Scan for the cell matching the given text and deliver its (x, y) coordinate at center. 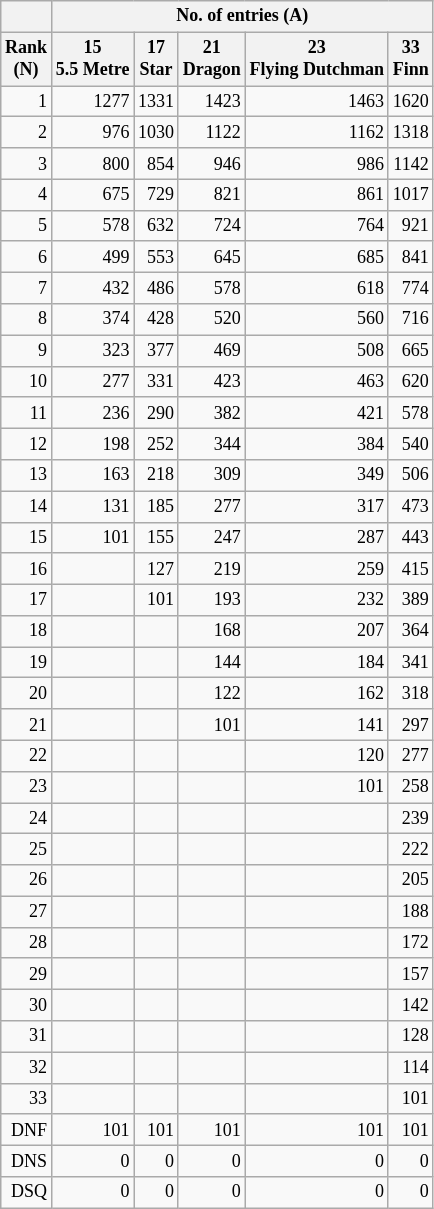
287 (316, 538)
5 (26, 226)
218 (156, 476)
374 (92, 320)
841 (410, 256)
205 (410, 880)
21 (26, 724)
252 (156, 444)
463 (316, 382)
155 (156, 538)
1017 (410, 194)
377 (156, 350)
469 (212, 350)
20 (26, 694)
553 (156, 256)
1318 (410, 132)
1620 (410, 102)
23 (26, 786)
685 (316, 256)
632 (156, 226)
31 (26, 1036)
155.5 Metre (92, 59)
13 (26, 476)
24 (26, 818)
120 (316, 756)
821 (212, 194)
665 (410, 350)
560 (316, 320)
19 (26, 662)
317 (316, 506)
207 (316, 632)
290 (156, 412)
26 (26, 880)
33Finn (410, 59)
18 (26, 632)
1331 (156, 102)
157 (410, 974)
323 (92, 350)
232 (316, 600)
854 (156, 164)
162 (316, 694)
620 (410, 382)
22 (26, 756)
No. of entries (A) (242, 16)
318 (410, 694)
344 (212, 444)
193 (212, 600)
421 (316, 412)
976 (92, 132)
12 (26, 444)
17Star (156, 59)
716 (410, 320)
247 (212, 538)
33 (26, 1098)
520 (212, 320)
986 (316, 164)
122 (212, 694)
309 (212, 476)
114 (410, 1068)
384 (316, 444)
DSQ (26, 1192)
1122 (212, 132)
21Dragon (212, 59)
222 (410, 850)
11 (26, 412)
1162 (316, 132)
1 (26, 102)
219 (212, 568)
141 (316, 724)
188 (410, 912)
331 (156, 382)
23Flying Dutchman (316, 59)
389 (410, 600)
946 (212, 164)
14 (26, 506)
1142 (410, 164)
9 (26, 350)
382 (212, 412)
349 (316, 476)
258 (410, 786)
1463 (316, 102)
423 (212, 382)
259 (316, 568)
6 (26, 256)
27 (26, 912)
432 (92, 288)
486 (156, 288)
428 (156, 320)
DNS (26, 1160)
921 (410, 226)
Rank(N) (26, 59)
25 (26, 850)
29 (26, 974)
16 (26, 568)
729 (156, 194)
443 (410, 538)
184 (316, 662)
506 (410, 476)
1030 (156, 132)
473 (410, 506)
645 (212, 256)
297 (410, 724)
415 (410, 568)
32 (26, 1068)
499 (92, 256)
724 (212, 226)
341 (410, 662)
131 (92, 506)
861 (316, 194)
675 (92, 194)
127 (156, 568)
1423 (212, 102)
185 (156, 506)
144 (212, 662)
142 (410, 1006)
774 (410, 288)
168 (212, 632)
540 (410, 444)
198 (92, 444)
508 (316, 350)
764 (316, 226)
128 (410, 1036)
DNF (26, 1130)
1277 (92, 102)
236 (92, 412)
28 (26, 942)
2 (26, 132)
618 (316, 288)
17 (26, 600)
10 (26, 382)
8 (26, 320)
7 (26, 288)
364 (410, 632)
163 (92, 476)
3 (26, 164)
15 (26, 538)
239 (410, 818)
172 (410, 942)
4 (26, 194)
30 (26, 1006)
800 (92, 164)
